Return [X, Y] of the center of cell containing provided text 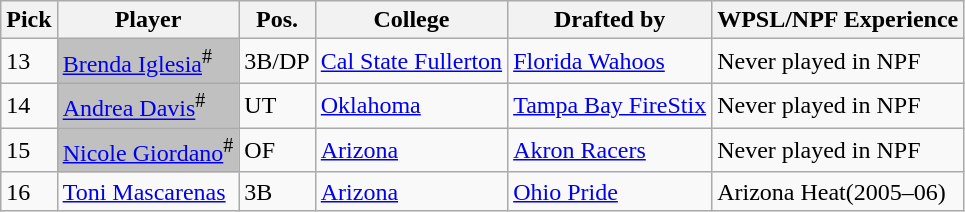
College [411, 20]
WPSL/NPF Experience [838, 20]
Drafted by [610, 20]
3B/DP [277, 62]
Andrea Davis# [148, 106]
Nicole Giordano# [148, 150]
Toni Mascarenas [148, 191]
13 [29, 62]
Ohio Pride [610, 191]
Pos. [277, 20]
Tampa Bay FireStix [610, 106]
16 [29, 191]
OF [277, 150]
15 [29, 150]
Pick [29, 20]
3B [277, 191]
Cal State Fullerton [411, 62]
Brenda Iglesia# [148, 62]
Florida Wahoos [610, 62]
Oklahoma [411, 106]
14 [29, 106]
Arizona Heat(2005–06) [838, 191]
UT [277, 106]
Player [148, 20]
Akron Racers [610, 150]
